Find where the given text appears and provide that cell's center as [X, Y] coordinate. 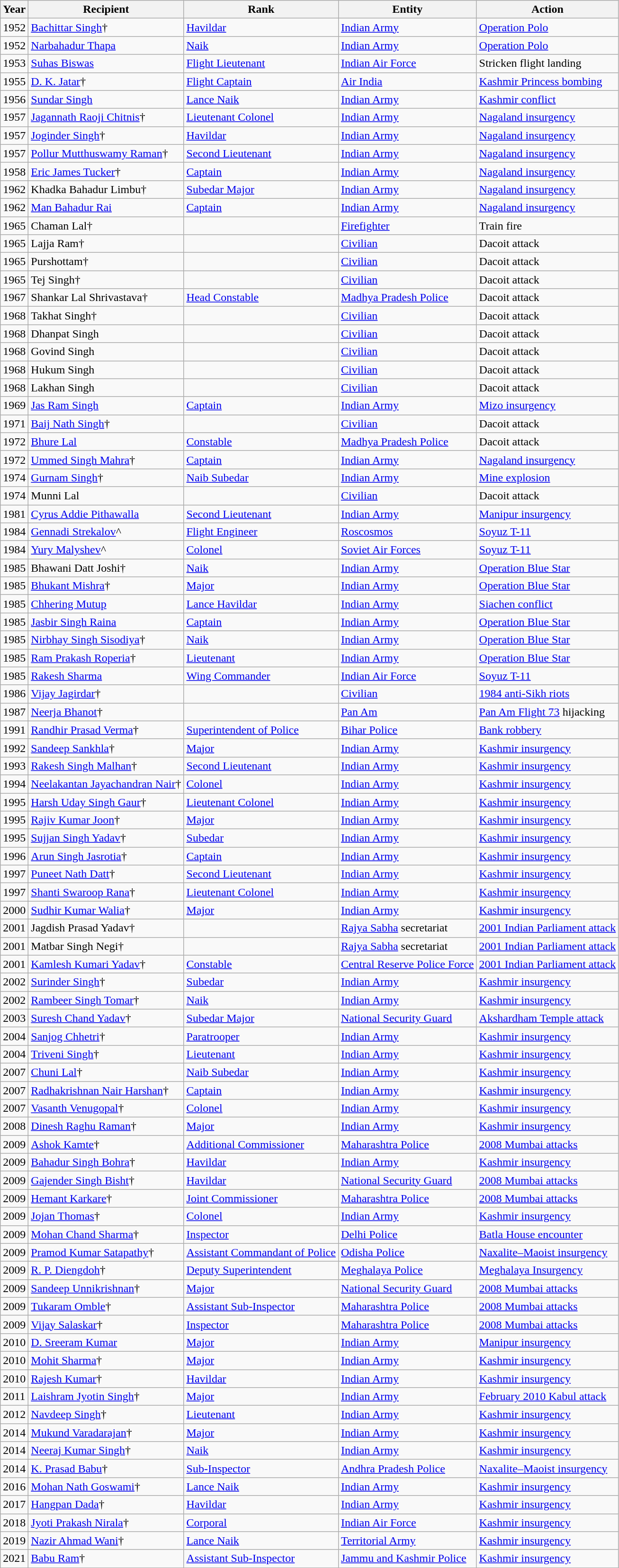
1969 [14, 406]
Mizo insurgency [547, 406]
Superintendent of Police [261, 730]
Narbahadur Thapa [106, 45]
2008 [14, 1126]
Chuni Lal† [106, 1072]
Suresh Chand Yadav† [106, 1018]
Mohan Nath Goswami† [106, 1487]
2011 [14, 1397]
K. Prasad Babu† [106, 1469]
Surinder Singh† [106, 982]
Delhi Police [407, 1234]
Puneet Nath Datt† [106, 874]
Pollur Mutthuswamy Raman† [106, 153]
Territorial Army [407, 1541]
1958 [14, 171]
Jas Ram Singh [106, 406]
Radhakrishnan Nair Harshan† [106, 1090]
Jammu and Kashmir Police [407, 1559]
Pramod Kumar Satapathy† [106, 1252]
D. K. Jatar† [106, 81]
Triveni Singh† [106, 1054]
Sudhir Kumar Walia† [106, 910]
Shankar Lal Shrivastava† [106, 298]
Man Bahadur Rai [106, 207]
Rajiv Kumar Joon† [106, 820]
Laishram Jyotin Singh† [106, 1397]
Meghalaya Insurgency [547, 1270]
Assistant Commandant of Police [261, 1252]
Train fire [547, 226]
Nirbhay Singh Sisodiya† [106, 640]
1992 [14, 748]
1955 [14, 81]
Sujjan Singh Yadav† [106, 838]
Firefighter [407, 226]
Sandeep Sankhla† [106, 748]
Bihar Police [407, 730]
Eric James Tucker† [106, 171]
Lance Havildar [261, 604]
Rank [261, 9]
1967 [14, 298]
Flight Lieutenant [261, 63]
Jasbir Singh Raina [106, 622]
Rambeer Singh Tomar† [106, 1000]
Tukaram Omble† [106, 1306]
2018 [14, 1523]
2016 [14, 1487]
Arun Singh Jasrotia† [106, 856]
Soviet Air Forces [407, 550]
Flight Captain [261, 81]
Corporal [261, 1523]
D. Sreeram Kumar [106, 1342]
Bhawani Datt Joshi† [106, 568]
1971 [14, 424]
Batla House encounter [547, 1234]
Sub-Inspector [261, 1469]
Cyrus Addie Pithawalla [106, 514]
Andhra Pradesh Police [407, 1469]
1984 anti-Sikh riots [547, 694]
Meghalaya Police [407, 1270]
Bahadur Singh Bohra† [106, 1162]
Shanti Swaroop Rana† [106, 892]
Khadka Bahadur Limbu† [106, 189]
Sandeep Unnikrishnan† [106, 1288]
1956 [14, 99]
Mine explosion [547, 478]
2012 [14, 1415]
Matbar Singh Negi† [106, 946]
Hemant Karkare† [106, 1198]
Ummed Singh Mahra† [106, 460]
Entity [407, 9]
Harsh Uday Singh Gaur† [106, 802]
Recipient [106, 9]
Central Reserve Police Force [407, 964]
Munni Lal [106, 496]
Hukum Singh [106, 370]
Vijay Jagirdar† [106, 694]
Air India [407, 81]
Takhat Singh† [106, 316]
Bachittar Singh† [106, 27]
Joint Commissioner [261, 1198]
Jojan Thomas† [106, 1216]
February 2010 Kabul attack [547, 1397]
Nazir Ahmad Wani† [106, 1541]
Action [547, 9]
Suhas Biswas [106, 63]
2003 [14, 1018]
Pan Am [407, 712]
Bhukant Mishra† [106, 586]
Deputy Superintendent [261, 1270]
R. P. Diengdoh† [106, 1270]
1987 [14, 712]
Rakesh Sharma [106, 676]
Yury Malyshev^ [106, 550]
1993 [14, 766]
Wing Commander [261, 676]
Year [14, 9]
2019 [14, 1541]
Gurnam Singh† [106, 478]
Babu Ram† [106, 1559]
Randhir Prasad Verma† [106, 730]
Vijay Salaskar† [106, 1324]
Roscosmos [407, 532]
Chaman Lal† [106, 226]
1953 [14, 63]
Kashmir Princess bombing [547, 81]
Jyoti Prakash Nirala† [106, 1523]
Ram Prakash Roperia† [106, 658]
Flight Engineer [261, 532]
Govind Singh [106, 352]
Dinesh Raghu Raman† [106, 1126]
Kamlesh Kumari Yadav† [106, 964]
Rajesh Kumar† [106, 1379]
Mohit Sharma† [106, 1360]
Sanjog Chhetri† [106, 1036]
Joginder Singh† [106, 135]
Odisha Police [407, 1252]
Gennadi Strekalov^ [106, 532]
1991 [14, 730]
Additional Commissioner [261, 1144]
Jagannath Raoji Chitnis† [106, 117]
Rakesh Singh Malhan† [106, 766]
Pan Am Flight 73 hijacking [547, 712]
1994 [14, 784]
Jagdish Prasad Yadav† [106, 928]
Neerja Bhanot† [106, 712]
Bhure Lal [106, 442]
Siachen conflict [547, 604]
Ashok Kamte† [106, 1144]
1986 [14, 694]
2017 [14, 1505]
Vasanth Venugopal† [106, 1108]
Dhanpat Singh [106, 334]
Lajja Ram† [106, 244]
Tej Singh† [106, 280]
Hangpan Dada† [106, 1505]
Akshardham Temple attack [547, 1018]
Neeraj Kumar Singh† [106, 1451]
Purshottam† [106, 262]
1996 [14, 856]
Mohan Chand Sharma† [106, 1234]
Baij Nath Singh† [106, 424]
Sundar Singh [106, 99]
Lakhan Singh [106, 388]
Stricken flight landing [547, 63]
Neelakantan Jayachandran Nair† [106, 784]
Chhering Mutup [106, 604]
Gajender Singh Bisht† [106, 1180]
2000 [14, 910]
2021 [14, 1559]
Paratrooper [261, 1036]
Mukund Varadarajan† [106, 1433]
Head Constable [261, 298]
Navdeep Singh† [106, 1415]
1981 [14, 514]
Kashmir conflict [547, 99]
Bank robbery [547, 730]
